Capture the cell that displays the provided text and extract its (X, Y) central coordinate. 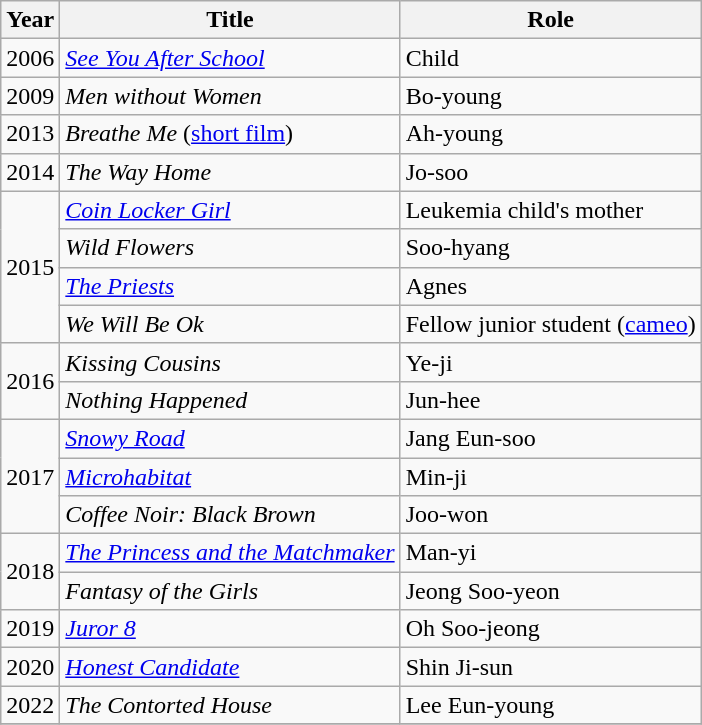
Shin Ji-sun (550, 667)
2020 (30, 667)
Ye-ji (550, 362)
Coffee Noir: Black Brown (230, 515)
2018 (30, 572)
Role (550, 20)
Min-ji (550, 477)
Man-yi (550, 553)
Soo-hyang (550, 248)
Coin Locker Girl (230, 210)
Fantasy of the Girls (230, 591)
Juror 8 (230, 629)
Wild Flowers (230, 248)
Jeong Soo-yeon (550, 591)
Kissing Cousins (230, 362)
2016 (30, 381)
Jang Eun-soo (550, 438)
The Priests (230, 286)
Year (30, 20)
The Contorted House (230, 705)
Oh Soo-jeong (550, 629)
Men without Women (230, 96)
Honest Candidate (230, 667)
2022 (30, 705)
2019 (30, 629)
We Will Be Ok (230, 324)
Leukemia child's mother (550, 210)
Jo-soo (550, 172)
Joo-won (550, 515)
The Princess and the Matchmaker (230, 553)
Microhabitat (230, 477)
2014 (30, 172)
2013 (30, 134)
Breathe Me (short film) (230, 134)
Fellow junior student (cameo) (550, 324)
See You After School (230, 58)
Jun-hee (550, 400)
Agnes (550, 286)
The Way Home (230, 172)
Snowy Road (230, 438)
Title (230, 20)
Lee Eun-young (550, 705)
2009 (30, 96)
2006 (30, 58)
Ah-young (550, 134)
Child (550, 58)
Bo-young (550, 96)
2015 (30, 267)
2017 (30, 476)
Nothing Happened (230, 400)
